Provide the (x, y) coordinate of the cell's center where the given text is located.  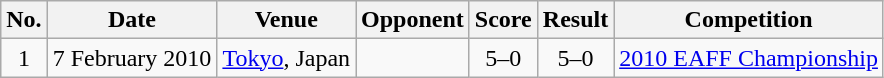
2010 EAFF Championship (749, 58)
Opponent (413, 20)
Competition (749, 20)
Score (503, 20)
Venue (286, 20)
Date (132, 20)
7 February 2010 (132, 58)
No. (24, 20)
Tokyo, Japan (286, 58)
Result (575, 20)
1 (24, 58)
